Determine the [x, y] coordinate at the center of the cell enclosing the given text.  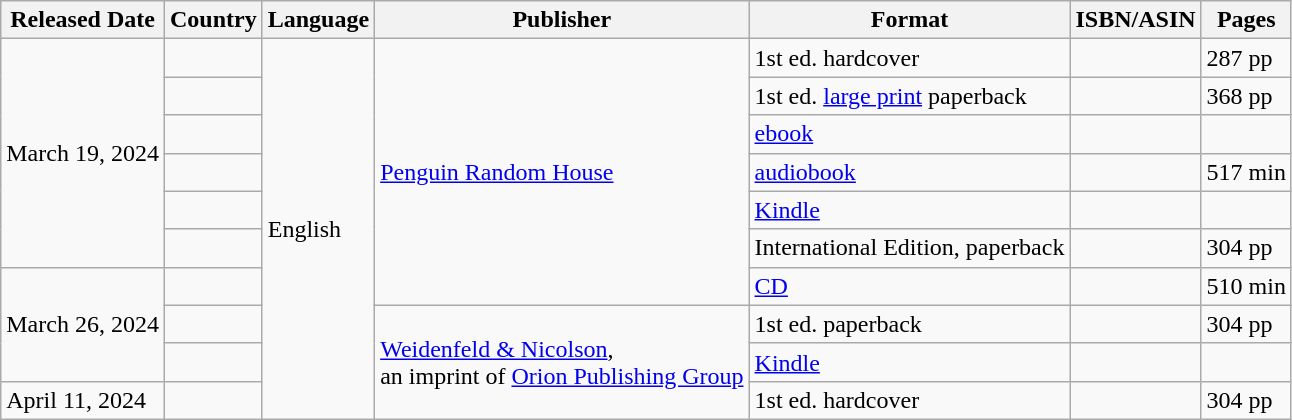
ebook [910, 134]
1st ed. large print paperback [910, 96]
Format [910, 20]
510 min [1246, 286]
audiobook [910, 172]
Released Date [83, 20]
Country [213, 20]
368 pp [1246, 96]
March 26, 2024 [83, 324]
ISBN/ASIN [1136, 20]
Weidenfeld & Nicolson, an imprint of Orion Publishing Group [562, 362]
English [318, 230]
517 min [1246, 172]
Pages [1246, 20]
Language [318, 20]
International Edition, paperback [910, 248]
March 19, 2024 [83, 153]
April 11, 2024 [83, 400]
1st ed. paperback [910, 324]
Publisher [562, 20]
CD [910, 286]
287 pp [1246, 58]
Penguin Random House [562, 172]
